Provide the (x, y) coordinate of the cell's center where the given text is located.  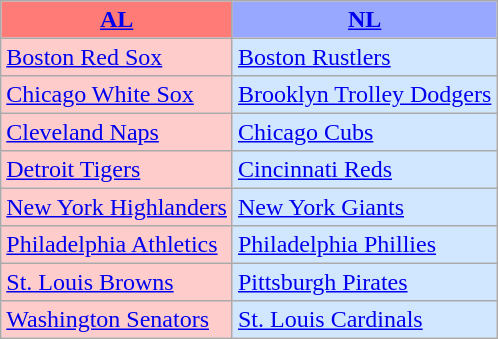
St. Louis Cardinals (364, 318)
Cleveland Naps (117, 132)
Washington Senators (117, 318)
Boston Rustlers (364, 56)
New York Giants (364, 206)
New York Highlanders (117, 206)
Cincinnati Reds (364, 170)
NL (364, 20)
AL (117, 20)
Philadelphia Phillies (364, 244)
Chicago White Sox (117, 94)
Philadelphia Athletics (117, 244)
Chicago Cubs (364, 132)
St. Louis Browns (117, 282)
Boston Red Sox (117, 56)
Detroit Tigers (117, 170)
Brooklyn Trolley Dodgers (364, 94)
Pittsburgh Pirates (364, 282)
